Scan for the cell matching the given text and deliver its (x, y) coordinate at center. 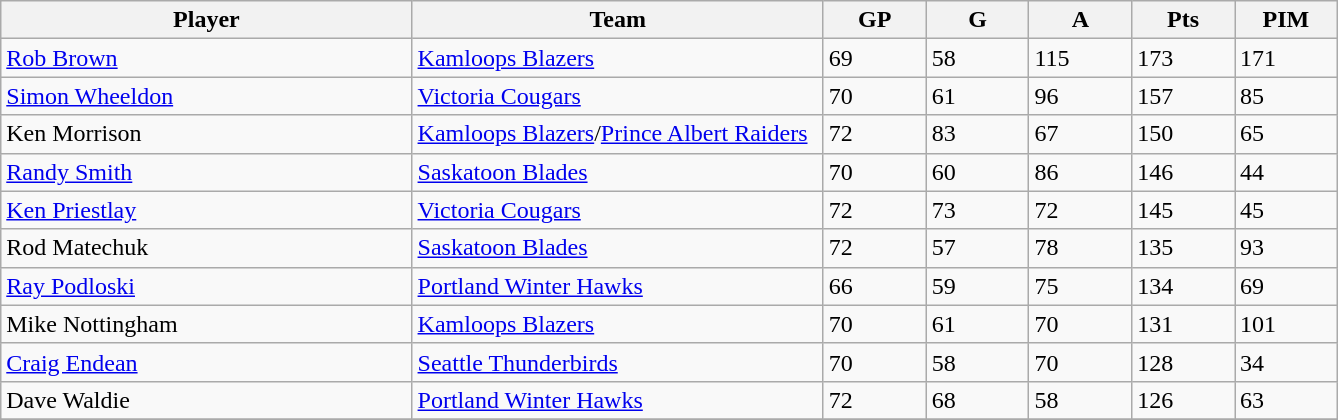
93 (1286, 248)
Ken Priestlay (206, 210)
GP (874, 20)
Player (206, 20)
150 (1184, 134)
Dave Waldie (206, 400)
57 (978, 248)
Mike Nottingham (206, 324)
73 (978, 210)
A (1080, 20)
Craig Endean (206, 362)
115 (1080, 58)
146 (1184, 172)
67 (1080, 134)
59 (978, 286)
G (978, 20)
126 (1184, 400)
Seattle Thunderbirds (618, 362)
131 (1184, 324)
96 (1080, 96)
Rod Matechuk (206, 248)
34 (1286, 362)
60 (978, 172)
85 (1286, 96)
66 (874, 286)
68 (978, 400)
PIM (1286, 20)
65 (1286, 134)
Simon Wheeldon (206, 96)
44 (1286, 172)
Team (618, 20)
Randy Smith (206, 172)
Ray Podloski (206, 286)
128 (1184, 362)
83 (978, 134)
134 (1184, 286)
Kamloops Blazers/Prince Albert Raiders (618, 134)
86 (1080, 172)
63 (1286, 400)
Ken Morrison (206, 134)
75 (1080, 286)
173 (1184, 58)
Rob Brown (206, 58)
157 (1184, 96)
101 (1286, 324)
Pts (1184, 20)
78 (1080, 248)
171 (1286, 58)
145 (1184, 210)
45 (1286, 210)
135 (1184, 248)
